Search for the cell housing the specified text and yield its (X, Y) center coordinate. 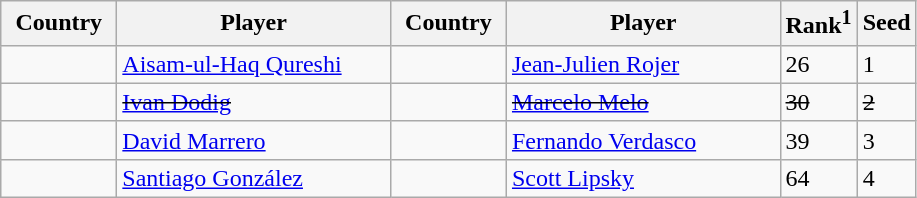
Scott Lipsky (643, 178)
30 (818, 102)
Seed (886, 24)
1 (886, 64)
Aisam-ul-Haq Qureshi (254, 64)
David Marrero (254, 140)
39 (818, 140)
3 (886, 140)
2 (886, 102)
4 (886, 178)
64 (818, 178)
Jean-Julien Rojer (643, 64)
26 (818, 64)
Ivan Dodig (254, 102)
Marcelo Melo (643, 102)
Santiago González (254, 178)
Rank1 (818, 24)
Fernando Verdasco (643, 140)
